From the cell containing the given text, extract its center point as [X, Y] coordinate. 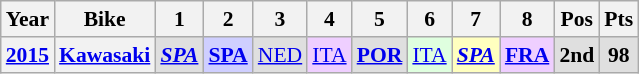
1 [179, 19]
98 [618, 55]
7 [476, 19]
3 [280, 19]
Year [28, 19]
2nd [576, 55]
8 [527, 19]
Bike [104, 19]
NED [280, 55]
5 [380, 19]
Pts [618, 19]
FRA [527, 55]
4 [329, 19]
POR [380, 55]
Kawasaki [104, 55]
Pos [576, 19]
2015 [28, 55]
6 [429, 19]
2 [228, 19]
